Extract the (x, y) coordinate from the center of the cell holding the provided text.  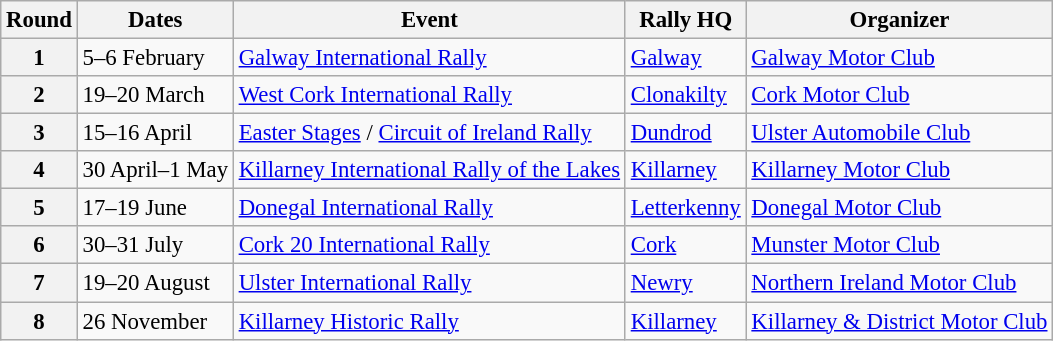
Organizer (900, 20)
5–6 February (155, 58)
Galway Motor Club (900, 58)
West Cork International Rally (429, 95)
4 (39, 170)
Cork (686, 245)
Cork 20 International Rally (429, 245)
Killarney & District Motor Club (900, 321)
Donegal International Rally (429, 208)
Dates (155, 20)
Cork Motor Club (900, 95)
Newry (686, 283)
Galway (686, 58)
5 (39, 208)
Round (39, 20)
Killarney Historic Rally (429, 321)
15–16 April (155, 133)
3 (39, 133)
Ulster International Rally (429, 283)
Clonakilty (686, 95)
Killarney International Rally of the Lakes (429, 170)
19–20 August (155, 283)
26 November (155, 321)
Easter Stages / Circuit of Ireland Rally (429, 133)
Northern Ireland Motor Club (900, 283)
2 (39, 95)
Munster Motor Club (900, 245)
30 April–1 May (155, 170)
30–31 July (155, 245)
17–19 June (155, 208)
Galway International Rally (429, 58)
Dundrod (686, 133)
6 (39, 245)
19–20 March (155, 95)
Rally HQ (686, 20)
Killarney Motor Club (900, 170)
Ulster Automobile Club (900, 133)
Letterkenny (686, 208)
8 (39, 321)
Donegal Motor Club (900, 208)
7 (39, 283)
Event (429, 20)
1 (39, 58)
